From the cell containing the given text, extract its center point as (X, Y) coordinate. 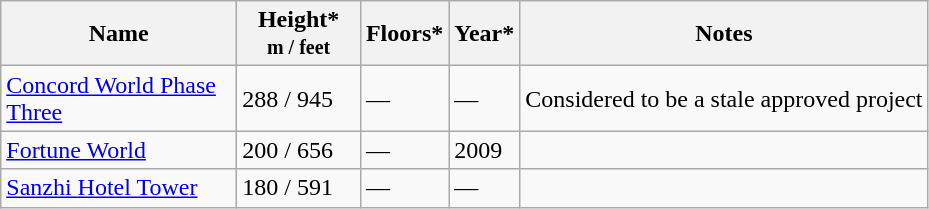
Concord World Phase Three (119, 98)
200 / 656 (299, 150)
Floors* (404, 34)
Year* (484, 34)
2009 (484, 150)
Fortune World (119, 150)
Considered to be a stale approved project (724, 98)
288 / 945 (299, 98)
Height*m / feet (299, 34)
180 / 591 (299, 188)
Name (119, 34)
Sanzhi Hotel Tower (119, 188)
Notes (724, 34)
